For the text-containing cell, return its midpoint in (X, Y) coordinate format. 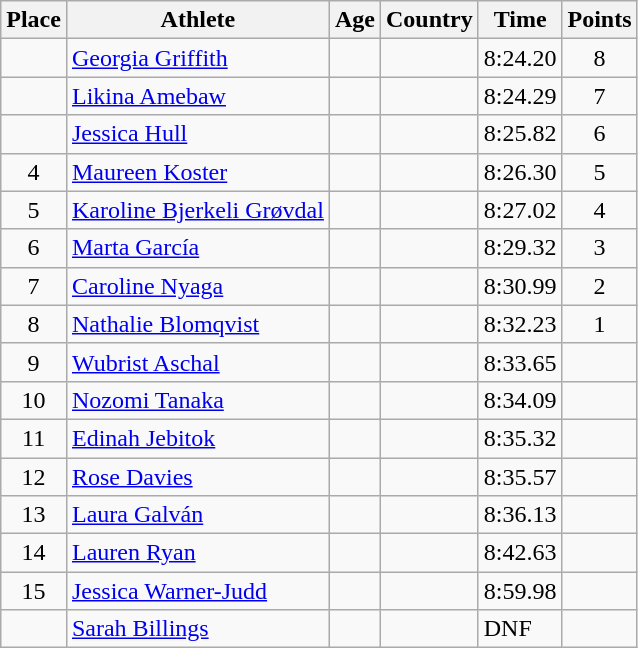
Place (34, 20)
8:35.57 (520, 477)
Maureen Koster (198, 172)
3 (600, 248)
Points (600, 20)
8:42.63 (520, 553)
Georgia Griffith (198, 58)
8:25.82 (520, 134)
8:59.98 (520, 591)
8:34.09 (520, 400)
9 (34, 362)
Jessica Warner-Judd (198, 591)
12 (34, 477)
15 (34, 591)
Athlete (198, 20)
8:30.99 (520, 286)
Karoline Bjerkeli Grøvdal (198, 210)
8:32.23 (520, 324)
10 (34, 400)
8:29.32 (520, 248)
Country (429, 20)
Likina Amebaw (198, 96)
8:24.29 (520, 96)
14 (34, 553)
Rose Davies (198, 477)
Nozomi Tanaka (198, 400)
Sarah Billings (198, 629)
Age (354, 20)
8:35.32 (520, 438)
8:27.02 (520, 210)
Time (520, 20)
8:24.20 (520, 58)
Edinah Jebitok (198, 438)
1 (600, 324)
Jessica Hull (198, 134)
13 (34, 515)
8:36.13 (520, 515)
8:33.65 (520, 362)
Laura Galván (198, 515)
2 (600, 286)
Wubrist Aschal (198, 362)
8:26.30 (520, 172)
11 (34, 438)
DNF (520, 629)
Lauren Ryan (198, 553)
Marta García (198, 248)
Caroline Nyaga (198, 286)
Nathalie Blomqvist (198, 324)
